Output the [X, Y] coordinate of the center of the cell containing the given text.  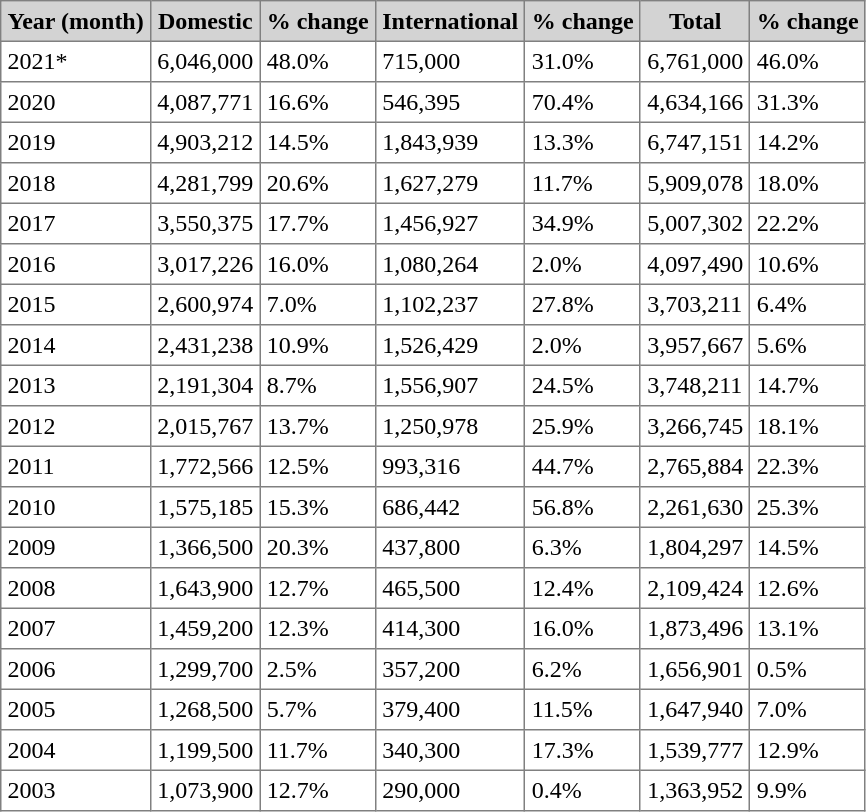
0.5% [808, 669]
1,250,978 [450, 426]
18.0% [808, 183]
56.8% [583, 507]
1,459,200 [205, 628]
14.2% [808, 142]
22.3% [808, 466]
2021* [76, 61]
2017 [76, 223]
3,957,667 [695, 345]
5.6% [808, 345]
2016 [76, 264]
2,191,304 [205, 385]
2010 [76, 507]
379,400 [450, 709]
24.5% [583, 385]
Year (month) [76, 21]
465,500 [450, 588]
31.3% [808, 102]
1,539,777 [695, 750]
17.3% [583, 750]
1,199,500 [205, 750]
2,431,238 [205, 345]
4,097,490 [695, 264]
2003 [76, 790]
2018 [76, 183]
1,643,900 [205, 588]
Total [695, 21]
1,526,429 [450, 345]
357,200 [450, 669]
46.0% [808, 61]
6.3% [583, 547]
2009 [76, 547]
1,772,566 [205, 466]
12.6% [808, 588]
48.0% [318, 61]
3,703,211 [695, 304]
44.7% [583, 466]
2013 [76, 385]
6,747,151 [695, 142]
2005 [76, 709]
2019 [76, 142]
290,000 [450, 790]
4,281,799 [205, 183]
12.9% [808, 750]
1,627,279 [450, 183]
2004 [76, 750]
1,366,500 [205, 547]
1,575,185 [205, 507]
5.7% [318, 709]
2,765,884 [695, 466]
12.5% [318, 466]
993,316 [450, 466]
12.3% [318, 628]
10.6% [808, 264]
6,046,000 [205, 61]
546,395 [450, 102]
1,073,900 [205, 790]
340,300 [450, 750]
13.7% [318, 426]
25.3% [808, 507]
15.3% [318, 507]
2012 [76, 426]
6.4% [808, 304]
1,102,237 [450, 304]
2,109,424 [695, 588]
22.2% [808, 223]
2020 [76, 102]
2,015,767 [205, 426]
1,647,940 [695, 709]
715,000 [450, 61]
6.2% [583, 669]
686,442 [450, 507]
3,266,745 [695, 426]
16.6% [318, 102]
20.6% [318, 183]
1,556,907 [450, 385]
6,761,000 [695, 61]
1,299,700 [205, 669]
1,843,939 [450, 142]
27.8% [583, 304]
10.9% [318, 345]
2,600,974 [205, 304]
2.5% [318, 669]
1,456,927 [450, 223]
2014 [76, 345]
12.4% [583, 588]
1,656,901 [695, 669]
18.1% [808, 426]
1,268,500 [205, 709]
1,363,952 [695, 790]
25.9% [583, 426]
8.7% [318, 385]
Domestic [205, 21]
17.7% [318, 223]
1,080,264 [450, 264]
5,007,302 [695, 223]
International [450, 21]
414,300 [450, 628]
4,087,771 [205, 102]
2006 [76, 669]
2008 [76, 588]
3,017,226 [205, 264]
34.9% [583, 223]
0.4% [583, 790]
9.9% [808, 790]
11.5% [583, 709]
5,909,078 [695, 183]
2007 [76, 628]
2015 [76, 304]
1,804,297 [695, 547]
4,634,166 [695, 102]
20.3% [318, 547]
3,550,375 [205, 223]
1,873,496 [695, 628]
31.0% [583, 61]
70.4% [583, 102]
2011 [76, 466]
14.7% [808, 385]
13.3% [583, 142]
3,748,211 [695, 385]
437,800 [450, 547]
13.1% [808, 628]
4,903,212 [205, 142]
2,261,630 [695, 507]
